Determine the (x, y) coordinate at the center of the cell enclosing the given text.  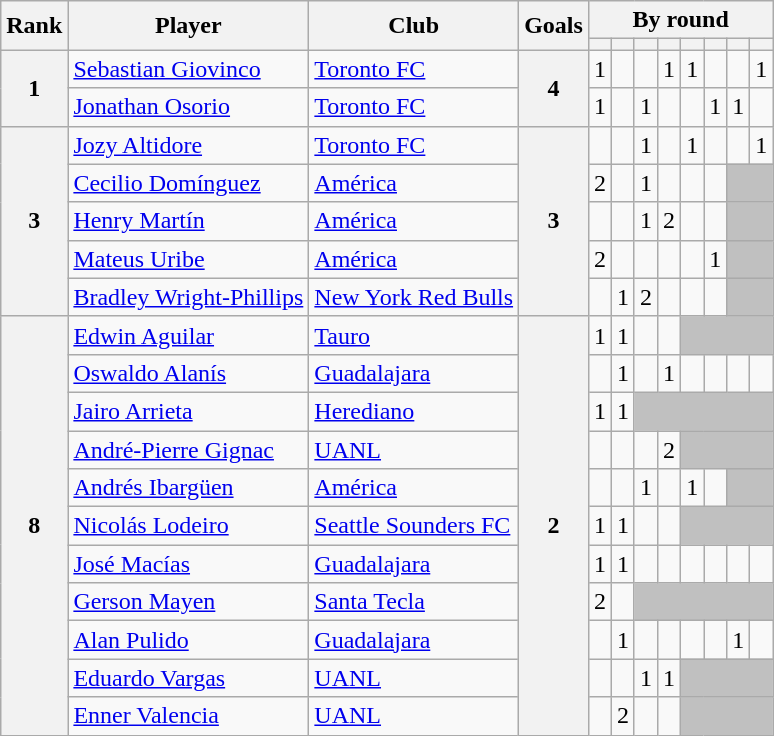
Sebastian Giovinco (188, 69)
Andrés Ibargüen (188, 488)
Oswaldo Alanís (188, 373)
8 (34, 526)
Henry Martín (188, 221)
Club (414, 26)
Eduardo Vargas (188, 678)
Seattle Sounders FC (414, 526)
André-Pierre Gignac (188, 449)
Tauro (414, 335)
Enner Valencia (188, 716)
Edwin Aguilar (188, 335)
4 (554, 88)
Player (188, 26)
Rank (34, 26)
Jonathan Osorio (188, 107)
José Macías (188, 564)
Nicolás Lodeiro (188, 526)
Bradley Wright-Phillips (188, 297)
Goals (554, 26)
Santa Tecla (414, 602)
Herediano (414, 411)
New York Red Bulls (414, 297)
Jairo Arrieta (188, 411)
Gerson Mayen (188, 602)
By round (680, 20)
Cecilio Domínguez (188, 183)
Alan Pulido (188, 640)
Mateus Uribe (188, 259)
Jozy Altidore (188, 145)
